Detect which cell encompasses the target text, then output its [X, Y] center coordinate. 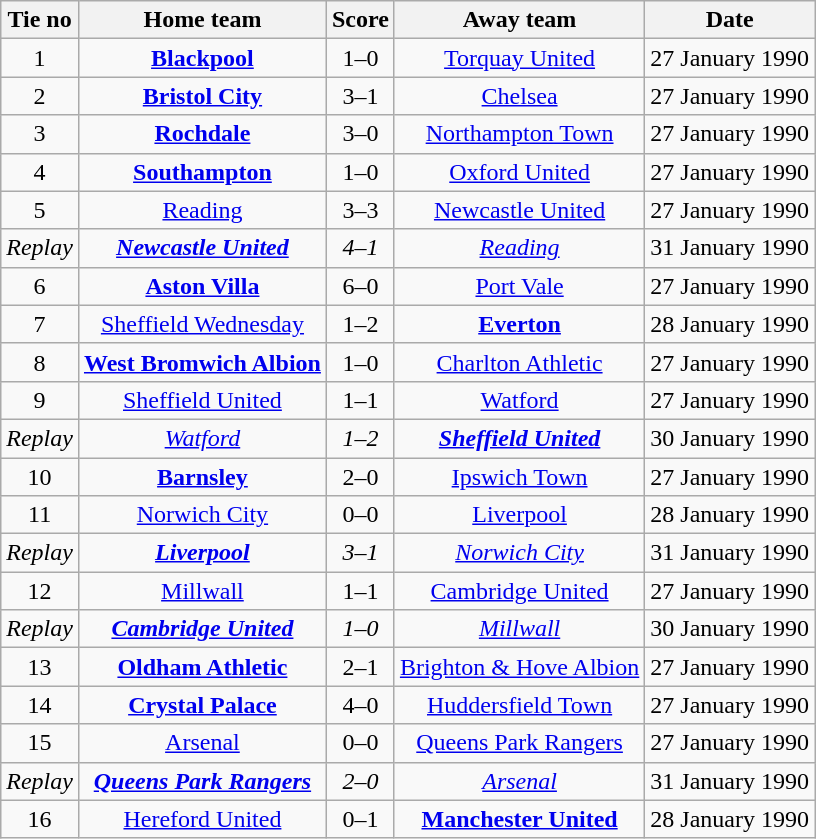
Date [730, 20]
6–0 [360, 286]
0–1 [360, 819]
Rochdale [202, 134]
Bristol City [202, 96]
Torquay United [519, 58]
Hereford United [202, 819]
14 [40, 705]
4 [40, 172]
6 [40, 286]
4–1 [360, 248]
2 [40, 96]
12 [40, 591]
2–1 [360, 667]
Home team [202, 20]
Everton [519, 324]
Port Vale [519, 286]
3 [40, 134]
Brighton & Hove Albion [519, 667]
West Bromwich Albion [202, 362]
Sheffield Wednesday [202, 324]
Oxford United [519, 172]
Southampton [202, 172]
3–0 [360, 134]
5 [40, 210]
Blackpool [202, 58]
9 [40, 400]
Barnsley [202, 477]
Oldham Athletic [202, 667]
Huddersfield Town [519, 705]
10 [40, 477]
13 [40, 667]
8 [40, 362]
Score [360, 20]
Charlton Athletic [519, 362]
3–3 [360, 210]
Crystal Palace [202, 705]
Ipswich Town [519, 477]
Aston Villa [202, 286]
16 [40, 819]
4–0 [360, 705]
15 [40, 743]
Northampton Town [519, 134]
11 [40, 515]
Manchester United [519, 819]
Tie no [40, 20]
Away team [519, 20]
7 [40, 324]
Chelsea [519, 96]
1 [40, 58]
